Return [x, y] of the center of cell containing provided text 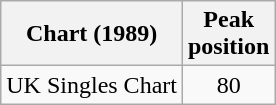
Peakposition [228, 34]
Chart (1989) [92, 34]
80 [228, 85]
UK Singles Chart [92, 85]
